Determine the (X, Y) coordinate at the center of the cell enclosing the given text.  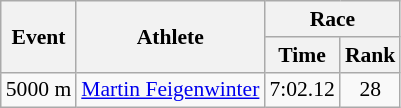
Time (302, 55)
7:02.12 (302, 90)
28 (370, 90)
Rank (370, 55)
Race (332, 19)
Martin Feigenwinter (170, 90)
5000 m (38, 90)
Athlete (170, 36)
Event (38, 36)
